Search for the cell housing the specified text and yield its (x, y) center coordinate. 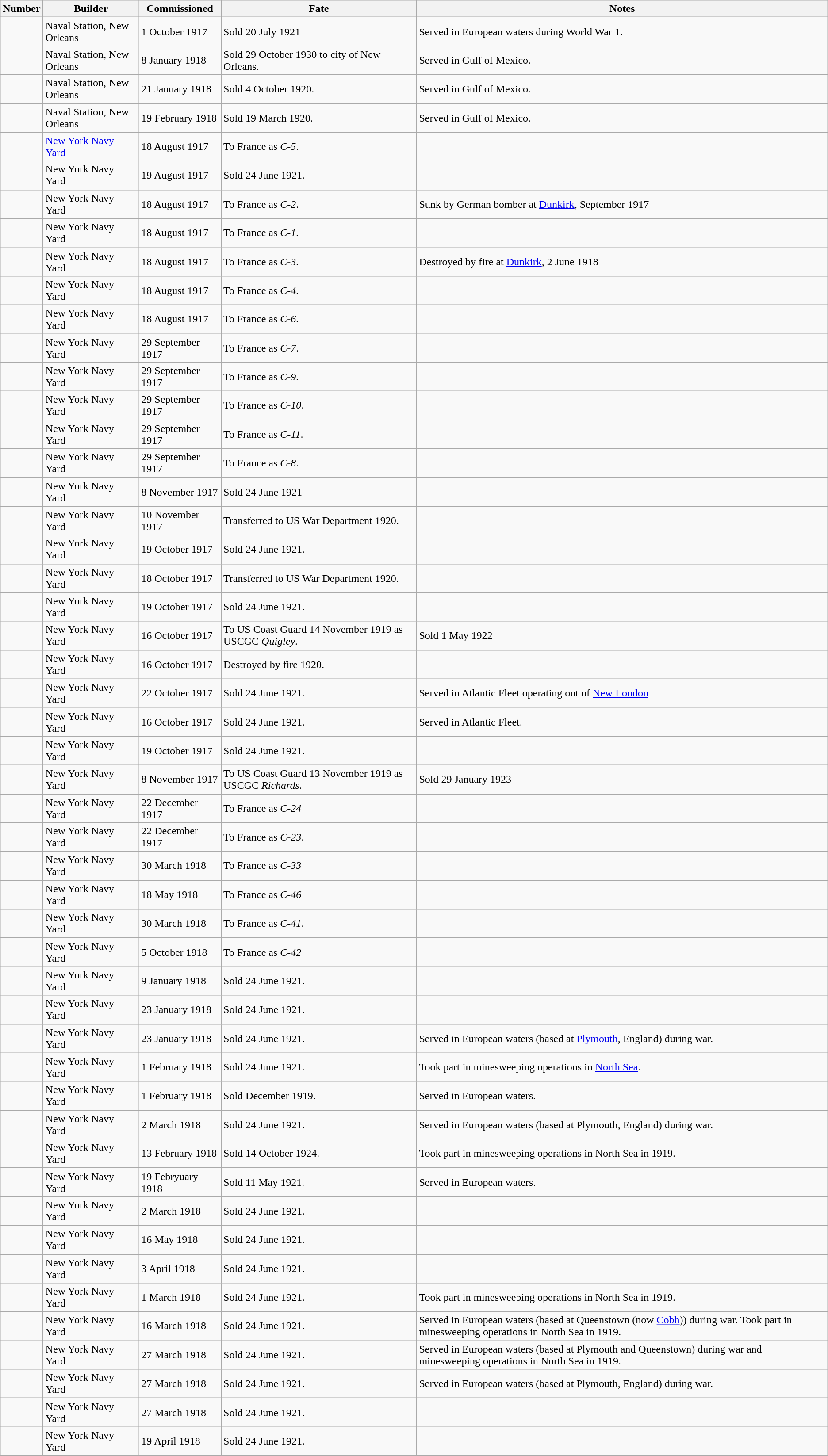
Sold 20 July 1921 (319, 32)
To France as C-2. (319, 204)
1 March 1918 (180, 1297)
To France as C-46 (319, 895)
To US Coast Guard 13 November 1919 as USCGC Richards. (319, 779)
Served in Atlantic Fleet. (622, 722)
Took part in minesweeping operations in North Sea. (622, 1067)
13 February 1918 (180, 1153)
3 April 1918 (180, 1268)
Sold 29 October 1930 to city of New Orleans. (319, 60)
Sold 11 May 1921. (319, 1182)
To France as C-7. (319, 348)
To France as C-24 (319, 808)
16 May 1918 (180, 1240)
Served in Atlantic Fleet operating out of New London (622, 693)
Fate (319, 9)
Destroyed by fire 1920. (319, 664)
1 October 1917 (180, 32)
18 October 1917 (180, 578)
Sold December 1919. (319, 1096)
18 May 1918 (180, 895)
Builder (91, 9)
To France as C-3. (319, 262)
10 November 1917 (180, 521)
To France as C-11. (319, 434)
To France as C-8. (319, 463)
Sold 14 October 1924. (319, 1153)
9 January 1918 (180, 981)
To France as C-5. (319, 147)
Sold 19 March 1920. (319, 118)
Sold 1 May 1922 (622, 636)
To France as C-6. (319, 319)
19 February 1918 (180, 118)
To France as C-33 (319, 866)
5 October 1918 (180, 952)
Served in European waters during World War 1. (622, 32)
Sold 29 January 1923 (622, 779)
To France as C-9. (319, 377)
16 March 1918 (180, 1326)
To France as C-42 (319, 952)
To France as C-4. (319, 290)
8 January 1918 (180, 60)
Destroyed by fire at Dunkirk, 2 June 1918 (622, 262)
To France as C-1. (319, 233)
To US Coast Guard 14 November 1919 as USCGC Quigley. (319, 636)
22 October 1917 (180, 693)
Commissioned (180, 9)
Served in European waters (based at Plymouth and Queenstown) during war and minesweeping operations in North Sea in 1919. (622, 1355)
Notes (622, 9)
19 April 1918 (180, 1441)
To France as C-10. (319, 406)
21 January 1918 (180, 89)
To France as C-41. (319, 923)
19 Febryuary 1918 (180, 1182)
Sunk by German bomber at Dunkirk, September 1917 (622, 204)
To France as C-23. (319, 837)
Served in European waters (based at Queenstown (now Cobh)) during war. Took part in minesweeping operations in North Sea in 1919. (622, 1326)
Sold 4 October 1920. (319, 89)
Number (22, 9)
Sold 24 June 1921 (319, 492)
19 August 1917 (180, 175)
